Extract the [x, y] coordinate from the center of the cell holding the provided text.  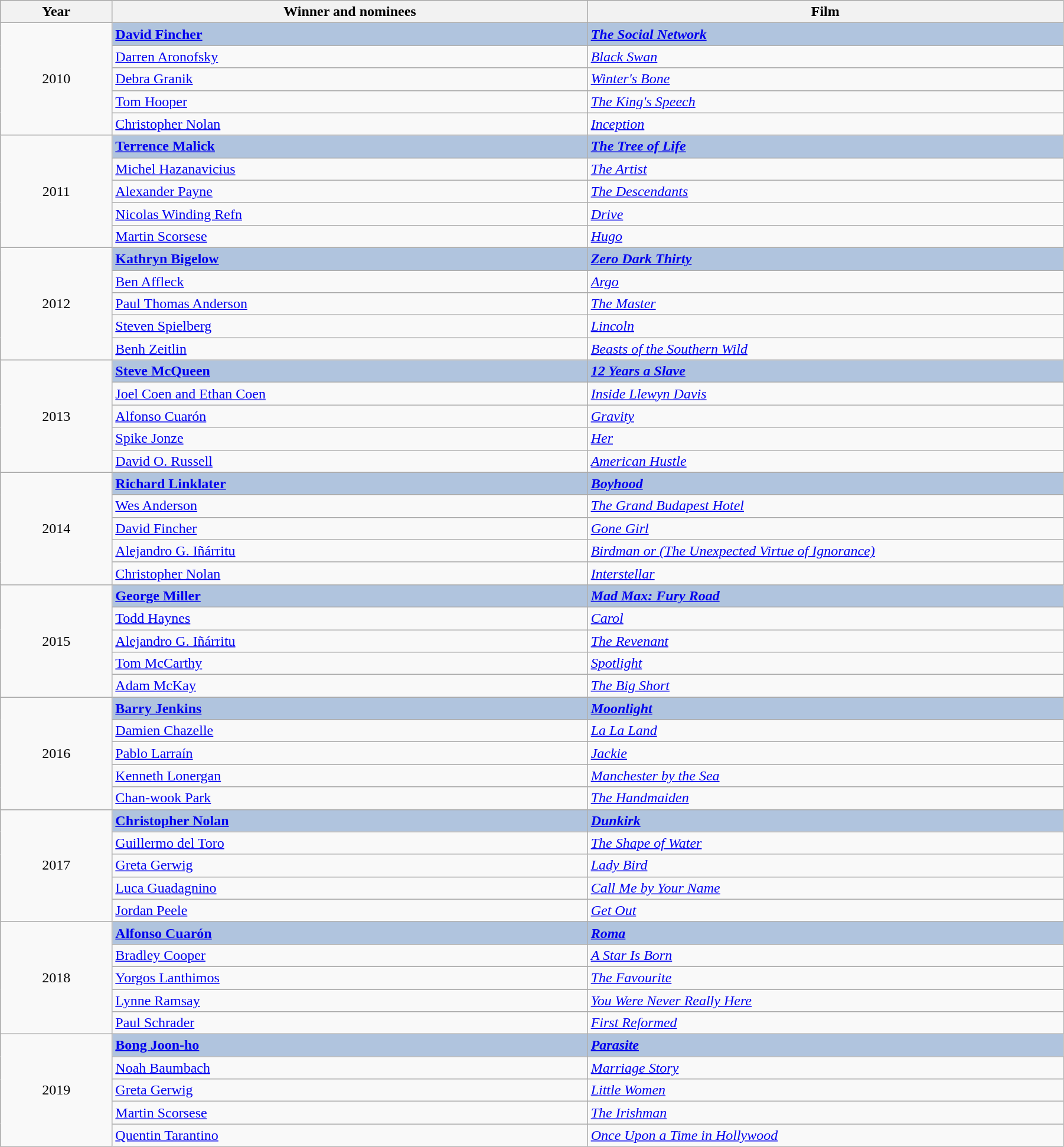
Damien Chazelle [350, 731]
A Star Is Born [825, 955]
2011 [57, 191]
The Irishman [825, 1113]
Paul Schrader [350, 1023]
Gravity [825, 416]
Kenneth Lonergan [350, 776]
Get Out [825, 910]
Once Upon a Time in Hollywood [825, 1135]
Lynne Ramsay [350, 1001]
The Shape of Water [825, 843]
Joel Coen and Ethan Coen [350, 394]
2012 [57, 303]
Pablo Larraín [350, 753]
The King's Speech [825, 102]
American Hustle [825, 461]
The Revenant [825, 641]
Darren Aronofsky [350, 57]
La La Land [825, 731]
Hugo [825, 236]
The Social Network [825, 34]
Benh Zeitlin [350, 349]
Gone Girl [825, 528]
Michel Hazanavicius [350, 169]
The Master [825, 304]
Mad Max: Fury Road [825, 596]
George Miller [350, 596]
Bradley Cooper [350, 955]
Zero Dark Thirty [825, 259]
Parasite [825, 1045]
Dunkirk [825, 821]
Terrence Malick [350, 146]
Jordan Peele [350, 910]
Winter's Bone [825, 79]
Spotlight [825, 664]
Adam McKay [350, 686]
Little Women [825, 1090]
2014 [57, 528]
Debra Granik [350, 79]
2017 [57, 865]
Yorgos Lanthimos [350, 978]
The Grand Budapest Hotel [825, 506]
Paul Thomas Anderson [350, 304]
Carol [825, 618]
David O. Russell [350, 461]
Beasts of the Southern Wild [825, 349]
Lincoln [825, 326]
Alexander Payne [350, 191]
2019 [57, 1090]
2016 [57, 753]
Tom Hooper [350, 102]
Tom McCarthy [350, 664]
Jackie [825, 753]
Richard Linklater [350, 483]
Nicolas Winding Refn [350, 214]
Ben Affleck [350, 282]
First Reformed [825, 1023]
Luca Guadagnino [350, 888]
Steven Spielberg [350, 326]
You Were Never Really Here [825, 1001]
Boyhood [825, 483]
Bong Joon-ho [350, 1045]
The Artist [825, 169]
Steve McQueen [350, 371]
12 Years a Slave [825, 371]
Call Me by Your Name [825, 888]
Manchester by the Sea [825, 776]
The Descendants [825, 191]
Todd Haynes [350, 618]
Marriage Story [825, 1068]
Winner and nominees [350, 12]
Year [57, 12]
Interstellar [825, 573]
Drive [825, 214]
The Big Short [825, 686]
2015 [57, 641]
2013 [57, 416]
Film [825, 12]
Roma [825, 933]
Guillermo del Toro [350, 843]
Spike Jonze [350, 439]
Her [825, 439]
Inside Llewyn Davis [825, 394]
The Handmaiden [825, 798]
Argo [825, 282]
Lady Bird [825, 865]
2010 [57, 79]
Noah Baumbach [350, 1068]
Moonlight [825, 708]
Kathryn Bigelow [350, 259]
Quentin Tarantino [350, 1135]
Black Swan [825, 57]
Inception [825, 124]
Wes Anderson [350, 506]
Birdman or (The Unexpected Virtue of Ignorance) [825, 551]
2018 [57, 978]
Barry Jenkins [350, 708]
Chan-wook Park [350, 798]
The Favourite [825, 978]
The Tree of Life [825, 146]
